Search for the cell housing the specified text and yield its (X, Y) center coordinate. 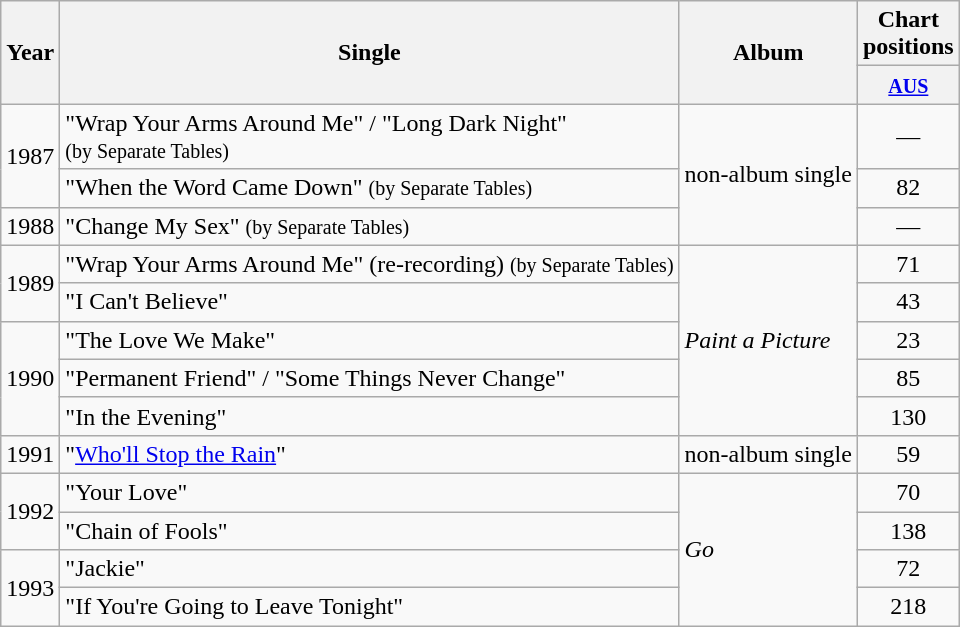
Paint a Picture (768, 340)
"Change My Sex" (by Separate Tables) (370, 226)
Album (768, 52)
1987 (30, 156)
1993 (30, 588)
Go (768, 549)
"If You're Going to Leave Tonight" (370, 607)
1990 (30, 378)
"When the Word Came Down" (by Separate Tables) (370, 188)
1991 (30, 454)
218 (908, 607)
"Your Love" (370, 492)
AUS (908, 85)
"I Can't Believe" (370, 302)
59 (908, 454)
"Jackie" (370, 569)
70 (908, 492)
43 (908, 302)
72 (908, 569)
23 (908, 340)
138 (908, 531)
"In the Evening" (370, 416)
"The Love We Make" (370, 340)
1988 (30, 226)
1989 (30, 283)
"Who'll Stop the Rain" (370, 454)
"Chain of Fools" (370, 531)
"Permanent Friend" / "Some Things Never Change" (370, 378)
85 (908, 378)
71 (908, 264)
"Wrap Your Arms Around Me" (re-recording) (by Separate Tables) (370, 264)
Year (30, 52)
1992 (30, 511)
Single (370, 52)
82 (908, 188)
Chartpositions (908, 34)
"Wrap Your Arms Around Me" / "Long Dark Night"(by Separate Tables) (370, 136)
130 (908, 416)
